Capture the cell that displays the provided text and extract its (x, y) central coordinate. 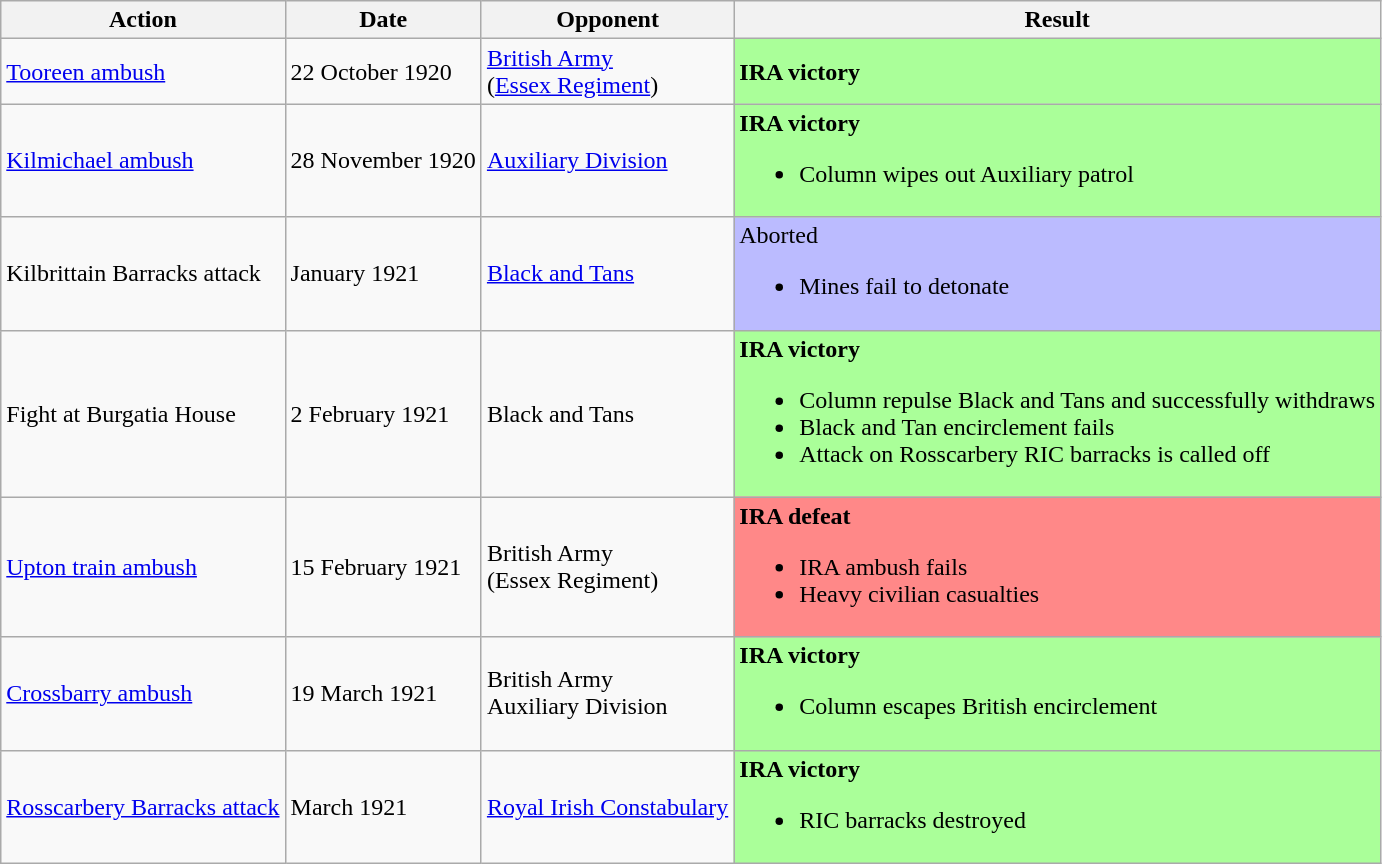
Kilbrittain Barracks attack (143, 274)
Opponent (607, 20)
AbortedMines fail to detonate (1058, 274)
IRA victoryColumn wipes out Auxiliary patrol (1058, 160)
Royal Irish Constabulary (607, 806)
15 February 1921 (383, 567)
Auxiliary Division (607, 160)
Kilmichael ambush (143, 160)
Action (143, 20)
Rosscarbery Barracks attack (143, 806)
January 1921 (383, 274)
Result (1058, 20)
28 November 1920 (383, 160)
19 March 1921 (383, 694)
British ArmyAuxiliary Division (607, 694)
IRA victoryColumn escapes British encirclement (1058, 694)
Date (383, 20)
IRA defeatIRA ambush failsHeavy civilian casualties (1058, 567)
Fight at Burgatia House (143, 414)
Upton train ambush (143, 567)
IRA victoryRIC barracks destroyed (1058, 806)
Tooreen ambush (143, 72)
IRA victoryColumn repulse Black and Tans and successfully withdrawsBlack and Tan encirclement failsAttack on Rosscarbery RIC barracks is called off (1058, 414)
IRA victory (1058, 72)
22 October 1920 (383, 72)
March 1921 (383, 806)
Crossbarry ambush (143, 694)
2 February 1921 (383, 414)
